Locate the cell with the specified text and output its [X, Y] center coordinate. 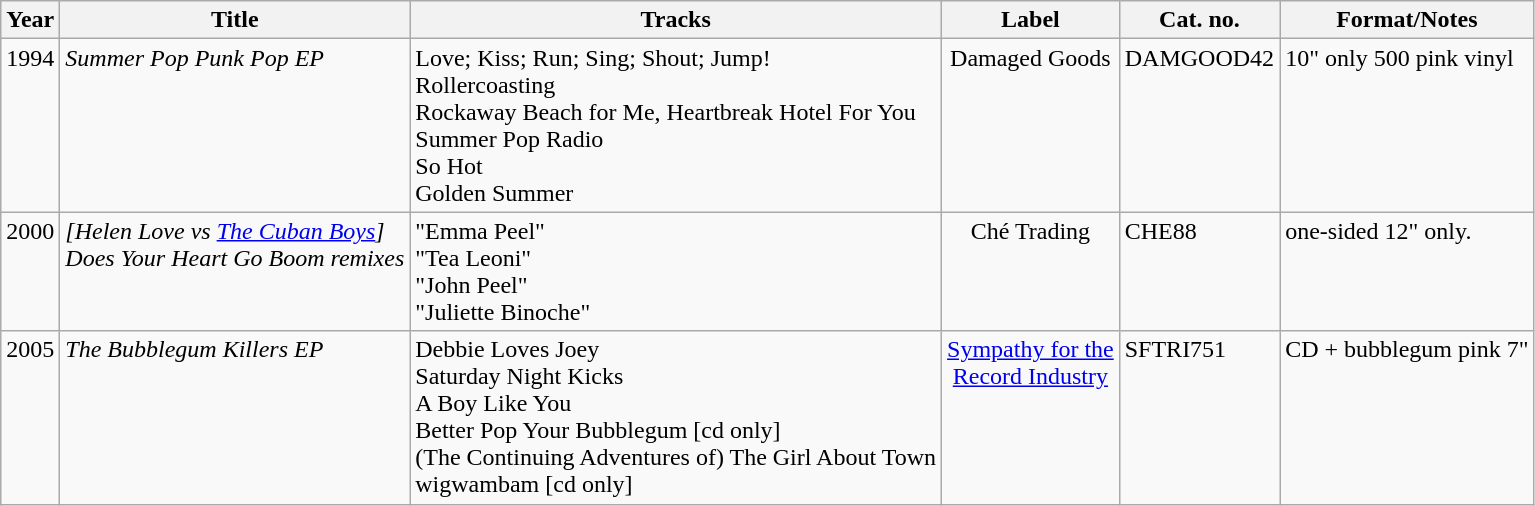
Love; Kiss; Run; Sing; Shout; Jump! Rollercoasting Rockaway Beach for Me, Heartbreak Hotel For You Summer Pop Radio So Hot Golden Summer [676, 126]
10" only 500 pink vinyl [1407, 126]
Ché Trading [1031, 272]
CHE88 [1199, 272]
"Emma Peel" "Tea Leoni" "John Peel" "Juliette Binoche" [676, 272]
one-sided 12" only. [1407, 272]
Format/Notes [1407, 20]
SFTRI751 [1199, 418]
Cat. no. [1199, 20]
Damaged Goods [1031, 126]
2005 [30, 418]
[Helen Love vs The Cuban Boys] Does Your Heart Go Boom remixes [235, 272]
The Bubblegum Killers EP [235, 418]
Title [235, 20]
Summer Pop Punk Pop EP [235, 126]
Tracks [676, 20]
CD + bubblegum pink 7" [1407, 418]
Year [30, 20]
1994 [30, 126]
Sympathy for the Record Industry [1031, 418]
Label [1031, 20]
2000 [30, 272]
DAMGOOD42 [1199, 126]
